Search for the cell housing the specified text and yield its [x, y] center coordinate. 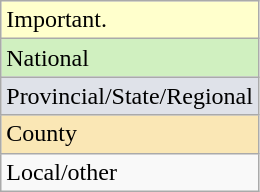
County [130, 134]
Provincial/State/Regional [130, 96]
Local/other [130, 172]
Important. [130, 20]
National [130, 58]
